Find where the given text appears and provide that cell's center as [X, Y] coordinate. 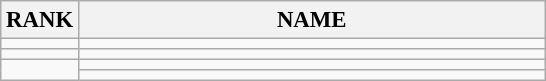
NAME [312, 20]
RANK [40, 20]
